Return the [X, Y] coordinate for the center point of the cell that contains the specified text.  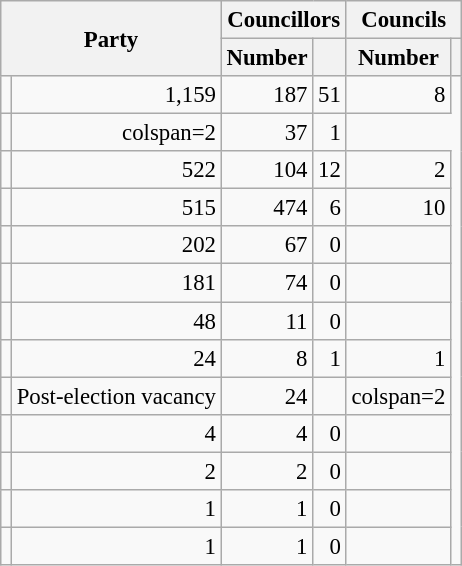
Party [111, 38]
6 [330, 208]
12 [330, 170]
67 [267, 245]
181 [116, 283]
474 [267, 208]
1,159 [116, 95]
37 [267, 133]
11 [267, 321]
104 [267, 170]
10 [398, 208]
Councils [404, 20]
522 [116, 170]
Councillors [284, 20]
51 [330, 95]
48 [116, 321]
187 [267, 95]
Post-election vacancy [116, 396]
202 [116, 245]
515 [116, 208]
74 [267, 283]
